Determine the [X, Y] coordinate at the center of the cell enclosing the given text.  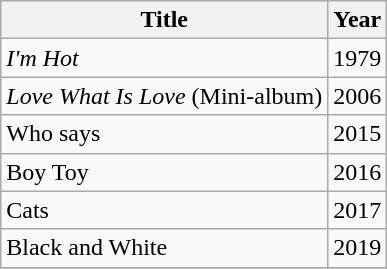
Who says [164, 134]
Black and White [164, 248]
2016 [358, 172]
Year [358, 20]
I'm Hot [164, 58]
1979 [358, 58]
2017 [358, 210]
2006 [358, 96]
Title [164, 20]
2015 [358, 134]
Boy Toy [164, 172]
2019 [358, 248]
Cats [164, 210]
Love What Is Love (Mini-album) [164, 96]
